Output the [X, Y] coordinate of the center of the cell containing the given text.  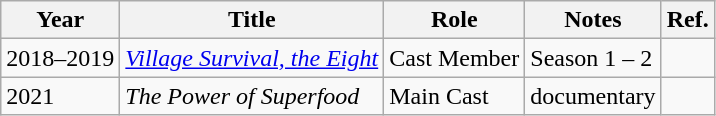
2021 [60, 96]
Ref. [688, 20]
documentary [593, 96]
2018–2019 [60, 58]
Notes [593, 20]
Year [60, 20]
Title [252, 20]
Village Survival, the Eight [252, 58]
The Power of Superfood [252, 96]
Role [454, 20]
Cast Member [454, 58]
Main Cast [454, 96]
Season 1 – 2 [593, 58]
